Return (X, Y) of the center of cell containing provided text 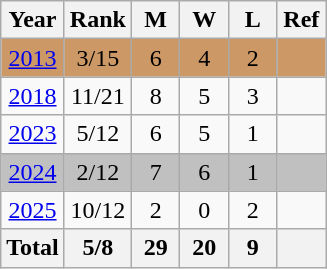
M (156, 20)
5/12 (98, 134)
3/15 (98, 58)
Ref (302, 20)
29 (156, 248)
2023 (33, 134)
2/12 (98, 172)
7 (156, 172)
10/12 (98, 210)
Year (33, 20)
2025 (33, 210)
2013 (33, 58)
W (204, 20)
0 (204, 210)
9 (254, 248)
Rank (98, 20)
5/8 (98, 248)
3 (254, 96)
Total (33, 248)
11/21 (98, 96)
20 (204, 248)
4 (204, 58)
2018 (33, 96)
L (254, 20)
2024 (33, 172)
8 (156, 96)
